From the cell containing the given text, extract its center point as [X, Y] coordinate. 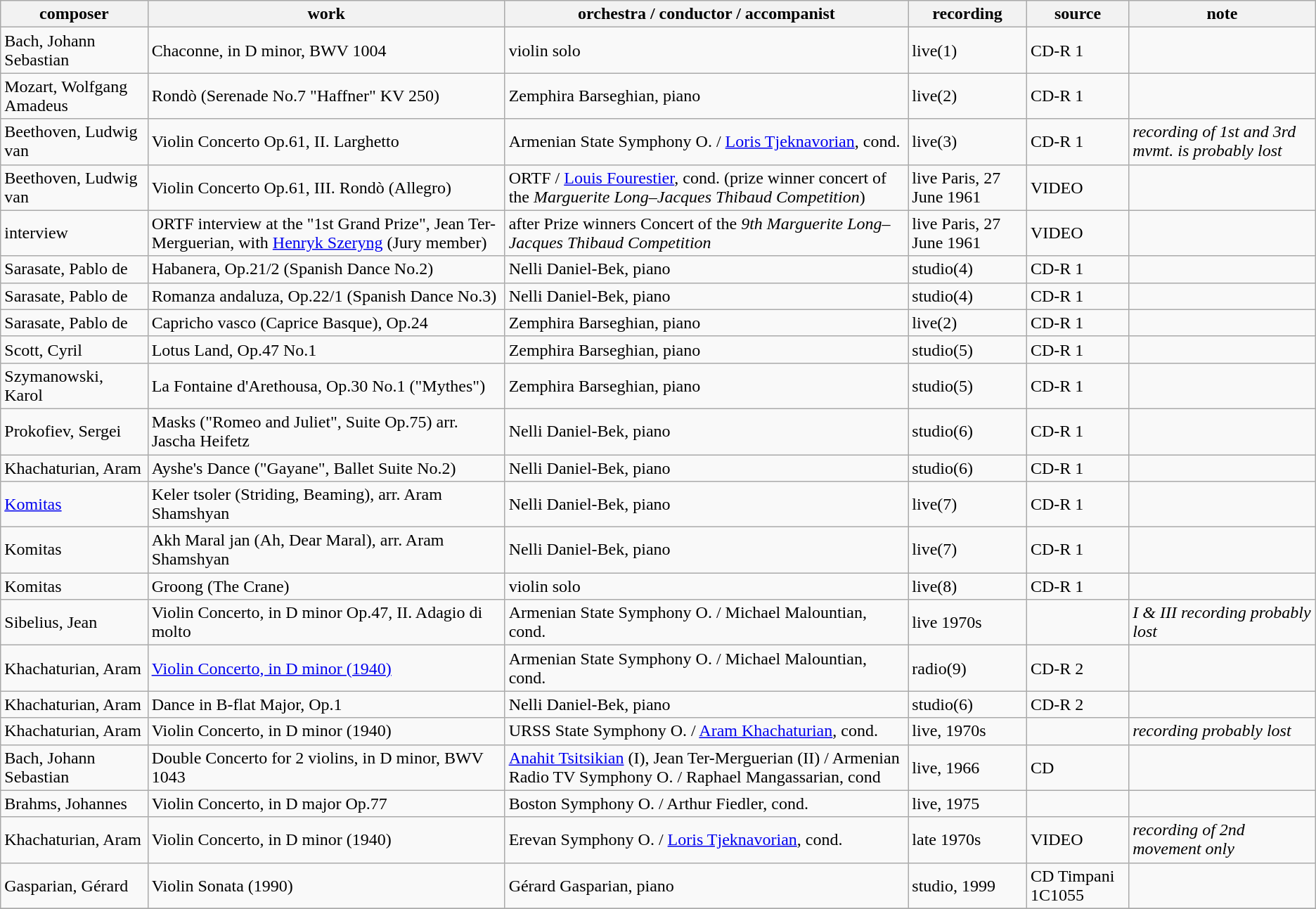
Dance in B-flat Major, Op.1 [326, 704]
Masks ("Romeo and Juliet", Suite Op.75) arr. Jascha Heifetz [326, 432]
note [1223, 14]
Habanera, Op.21/2 (Spanish Dance No.2) [326, 269]
URSS State Symphony O. / Aram Khachaturian, cond. [707, 731]
live(8) [967, 586]
Akh Maral jan (Ah, Dear Maral), arr. Aram Shamshyan [326, 550]
Groong (The Crane) [326, 586]
interview [75, 233]
Gérard Gasparian, piano [707, 886]
after Prize winners Concert of the 9th Marguerite Long–Jacques Thibaud Competition [707, 233]
Boston Symphony O. / Arthur Fiedler, cond. [707, 804]
live, 1975 [967, 804]
La Fontaine d'Arethousa, Op.30 No.1 ("Mythes") [326, 385]
recording of 1st and 3rd mvmt. is probably lost [1223, 142]
Lotus Land, Op.47 No.1 [326, 349]
composer [75, 14]
Chaconne, in D minor, BWV 1004 [326, 51]
Brahms, Johannes [75, 804]
live(1) [967, 51]
Violin Concerto Op.61, II. Larghetto [326, 142]
live, 1970s [967, 731]
Scott, Cyril [75, 349]
Gasparian, Gérard [75, 886]
recording [967, 14]
live 1970s [967, 623]
radio(9) [967, 668]
Violin Sonata (1990) [326, 886]
Szymanowski, Karol [75, 385]
CD [1077, 768]
work [326, 14]
recording probably lost [1223, 731]
Anahit Tsitsikian (I), Jean Ter-Merguerian (II) / Armenian Radio TV Symphony O. / Raphael Mangassarian, cond [707, 768]
Armenian State Symphony O. / Loris Tjeknavorian, cond. [707, 142]
Keler tsoler (Striding, Beaming), arr. Aram Shamshyan [326, 505]
late 1970s [967, 839]
Prokofiev, Sergei [75, 432]
Erevan Symphony O. / Loris Tjeknavorian, cond. [707, 839]
live(3) [967, 142]
Sibelius, Jean [75, 623]
source [1077, 14]
live, 1966 [967, 768]
I & III recording probably lost [1223, 623]
Violin Concerto, in D major Op.77 [326, 804]
Mozart, Wolfgang Amadeus [75, 96]
orchestra / conductor / accompanist [707, 14]
ORTF interview at the "1st Grand Prize", Jean Ter-Merguerian, with Henryk Szeryng (Jury member) [326, 233]
studio, 1999 [967, 886]
Violin Concerto, in D minor Op.47, II. Adagio di molto [326, 623]
ORTF / Louis Fourestier, cond. (prize winner concert of the Marguerite Long–Jacques Thibaud Competition) [707, 187]
Violin Concerto Op.61, III. Rondò (Allegro) [326, 187]
CD Timpani 1C1055 [1077, 886]
Rondò (Serenade No.7 "Haffner" KV 250) [326, 96]
Double Concerto for 2 violins, in D minor, BWV 1043 [326, 768]
Romanza andaluza, Op.22/1 (Spanish Dance No.3) [326, 296]
recording of 2nd movement only [1223, 839]
Capricho vasco (Caprice Basque), Op.24 [326, 323]
Ayshe's Dance ("Gayane", Ballet Suite No.2) [326, 468]
